Find where the given text appears and provide that cell's center as (X, Y) coordinate. 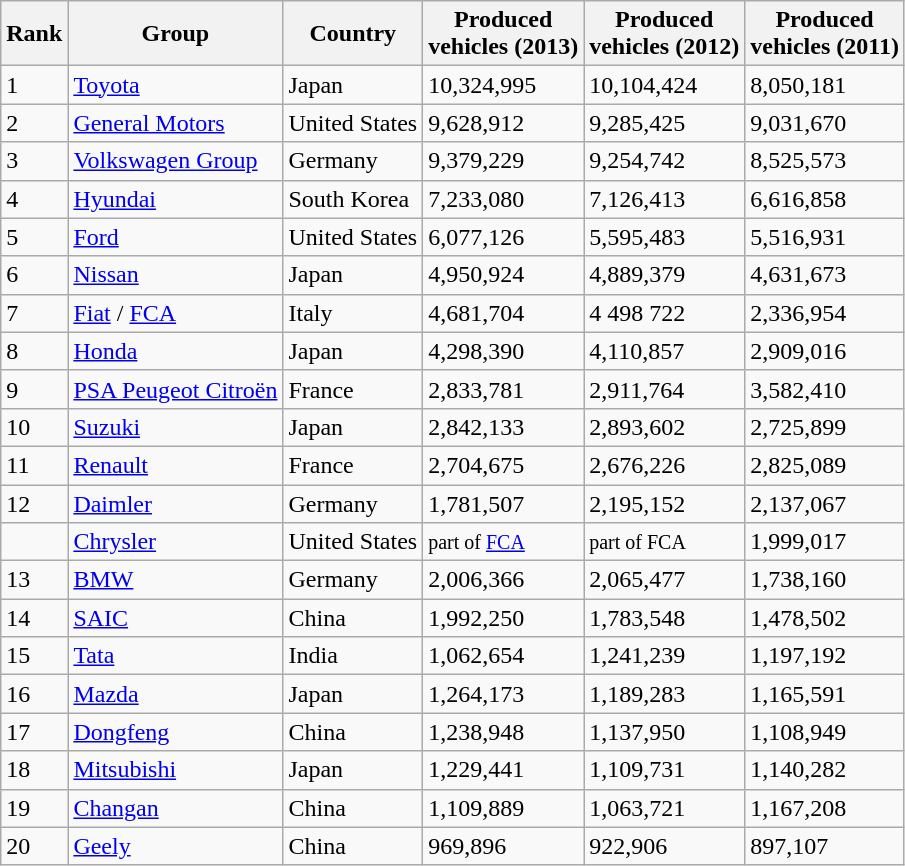
2,676,226 (664, 465)
4,298,390 (504, 351)
969,896 (504, 846)
1,197,192 (825, 656)
16 (34, 694)
9 (34, 389)
2,336,954 (825, 313)
4 (34, 199)
1,165,591 (825, 694)
2,137,067 (825, 503)
Suzuki (176, 427)
1,738,160 (825, 580)
Group (176, 34)
1,167,208 (825, 808)
SAIC (176, 618)
2,833,781 (504, 389)
1,999,017 (825, 542)
8 (34, 351)
2,065,477 (664, 580)
1 (34, 85)
6,616,858 (825, 199)
Nissan (176, 275)
Ford (176, 237)
Changan (176, 808)
897,107 (825, 846)
Produced vehicles (2012) (664, 34)
1,478,502 (825, 618)
13 (34, 580)
BMW (176, 580)
10,324,995 (504, 85)
2,725,899 (825, 427)
Fiat / FCA (176, 313)
1,783,548 (664, 618)
18 (34, 770)
4,950,924 (504, 275)
Daimler (176, 503)
12 (34, 503)
5 (34, 237)
3,582,410 (825, 389)
9,254,742 (664, 161)
2,704,675 (504, 465)
4,889,379 (664, 275)
General Motors (176, 123)
1,992,250 (504, 618)
India (353, 656)
Mitsubishi (176, 770)
2,195,152 (664, 503)
4,110,857 (664, 351)
4,681,704 (504, 313)
2,842,133 (504, 427)
1,238,948 (504, 732)
8,525,573 (825, 161)
Country (353, 34)
9,628,912 (504, 123)
1,229,441 (504, 770)
1,264,173 (504, 694)
Italy (353, 313)
10,104,424 (664, 85)
2,909,016 (825, 351)
5,595,483 (664, 237)
20 (34, 846)
11 (34, 465)
9,031,670 (825, 123)
3 (34, 161)
2,893,602 (664, 427)
4 498 722 (664, 313)
1,241,239 (664, 656)
1,109,731 (664, 770)
7 (34, 313)
Chrysler (176, 542)
5,516,931 (825, 237)
1,109,889 (504, 808)
Produced vehicles (2011) (825, 34)
1,137,950 (664, 732)
PSA Peugeot Citroën (176, 389)
Dongfeng (176, 732)
2 (34, 123)
2,825,089 (825, 465)
1,063,721 (664, 808)
1,781,507 (504, 503)
9,285,425 (664, 123)
6,077,126 (504, 237)
19 (34, 808)
4,631,673 (825, 275)
Volkswagen Group (176, 161)
7,233,080 (504, 199)
15 (34, 656)
Produced vehicles (2013) (504, 34)
Honda (176, 351)
2,911,764 (664, 389)
14 (34, 618)
Geely (176, 846)
Rank (34, 34)
Mazda (176, 694)
1,189,283 (664, 694)
1,140,282 (825, 770)
6 (34, 275)
9,379,229 (504, 161)
10 (34, 427)
2,006,366 (504, 580)
Toyota (176, 85)
8,050,181 (825, 85)
Renault (176, 465)
17 (34, 732)
South Korea (353, 199)
Tata (176, 656)
1,108,949 (825, 732)
7,126,413 (664, 199)
1,062,654 (504, 656)
Hyundai (176, 199)
922,906 (664, 846)
